Extract the (x, y) coordinate from the center of the cell holding the provided text.  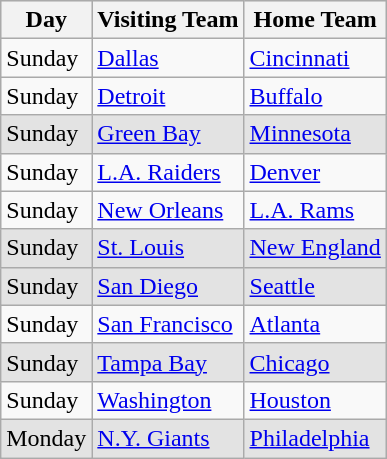
Detroit (168, 96)
N.Y. Giants (168, 438)
Tampa Bay (168, 362)
Philadelphia (315, 438)
Atlanta (315, 324)
San Francisco (168, 324)
Green Bay (168, 134)
Seattle (315, 286)
Day (46, 20)
Cincinnati (315, 58)
Denver (315, 172)
Minnesota (315, 134)
Houston (315, 400)
New England (315, 248)
Monday (46, 438)
Washington (168, 400)
Home Team (315, 20)
San Diego (168, 286)
New Orleans (168, 210)
Dallas (168, 58)
L.A. Rams (315, 210)
Chicago (315, 362)
L.A. Raiders (168, 172)
Visiting Team (168, 20)
Buffalo (315, 96)
St. Louis (168, 248)
